Pinpoint the cell where the given text exists, returning its [x, y] midpoint coordinate. 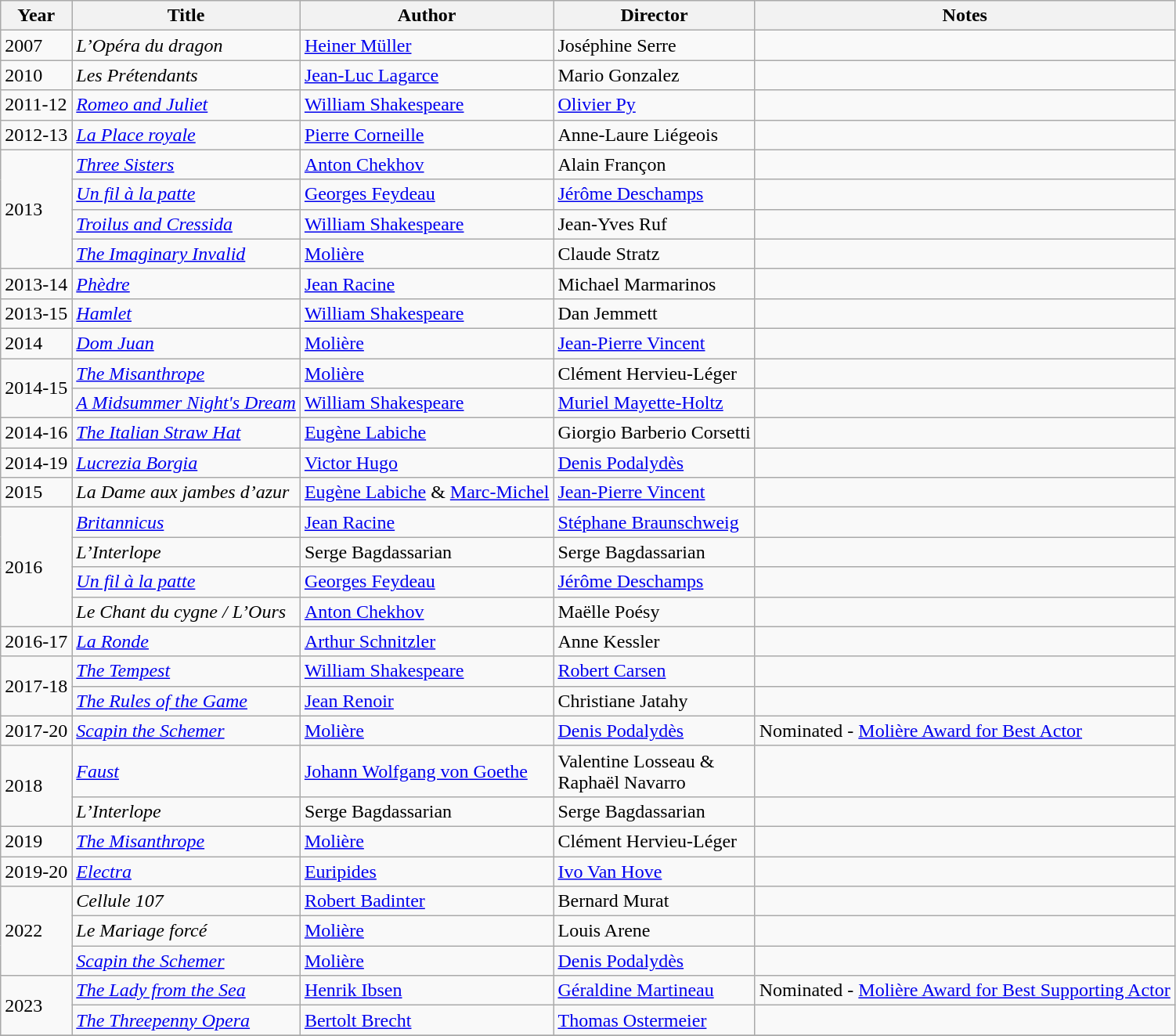
Electra [186, 872]
Mario Gonzalez [655, 75]
Jean-Luc Lagarce [427, 75]
2017-20 [36, 731]
Heiner Müller [427, 45]
Louis Arene [655, 931]
2015 [36, 493]
Faust [186, 771]
Notes [965, 16]
2010 [36, 75]
Dan Jemmett [655, 313]
Alain Françon [655, 164]
The Tempest [186, 671]
Le Mariage forcé [186, 931]
Nominated - Molière Award for Best Actor [965, 731]
Nominated - Molière Award for Best Supporting Actor [965, 991]
2016-17 [36, 641]
La Ronde [186, 641]
2013-14 [36, 283]
Troilus and Cressida [186, 224]
Joséphine Serre [655, 45]
2018 [36, 786]
Christiane Jatahy [655, 701]
Cellule 107 [186, 901]
The Lady from the Sea [186, 991]
Britannicus [186, 522]
L’Opéra du dragon [186, 45]
The Imaginary Invalid [186, 254]
2014-16 [36, 433]
Le Chant du cygne / L’Ours [186, 612]
Géraldine Martineau [655, 991]
Author [427, 16]
Eugène Labiche & Marc-Michel [427, 493]
2014-15 [36, 388]
2022 [36, 931]
Robert Carsen [655, 671]
Pierre Corneille [427, 135]
Bernard Murat [655, 901]
Arthur Schnitzler [427, 641]
2023 [36, 1005]
Euripides [427, 872]
2016 [36, 567]
Olivier Py [655, 105]
Giorgio Barberio Corsetti [655, 433]
The Italian Straw Hat [186, 433]
2007 [36, 45]
Anne-Laure Liégeois [655, 135]
Les Prétendants [186, 75]
Eugène Labiche [427, 433]
Valentine Losseau & Raphaël Navarro [655, 771]
Henrik Ibsen [427, 991]
2013 [36, 209]
Director [655, 16]
2011-12 [36, 105]
Hamlet [186, 313]
Johann Wolfgang von Goethe [427, 771]
Michael Marmarinos [655, 283]
Claude Stratz [655, 254]
2019 [36, 841]
Maëlle Poésy [655, 612]
Three Sisters [186, 164]
Bertolt Brecht [427, 1020]
Title [186, 16]
Lucrezia Borgia [186, 463]
Year [36, 16]
Muriel Mayette-Holtz [655, 403]
2012-13 [36, 135]
2014 [36, 343]
Jean Renoir [427, 701]
Victor Hugo [427, 463]
Thomas Ostermeier [655, 1020]
Dom Juan [186, 343]
Robert Badinter [427, 901]
The Threepenny Opera [186, 1020]
La Place royale [186, 135]
The Rules of the Game [186, 701]
Ivo Van Hove [655, 872]
A Midsummer Night's Dream [186, 403]
Stéphane Braunschweig [655, 522]
Jean-Yves Ruf [655, 224]
2019-20 [36, 872]
2013-15 [36, 313]
Romeo and Juliet [186, 105]
2017-18 [36, 686]
La Dame aux jambes d’azur [186, 493]
Anne Kessler [655, 641]
2014-19 [36, 463]
Phèdre [186, 283]
